Detect which cell encompasses the target text, then output its (X, Y) center coordinate. 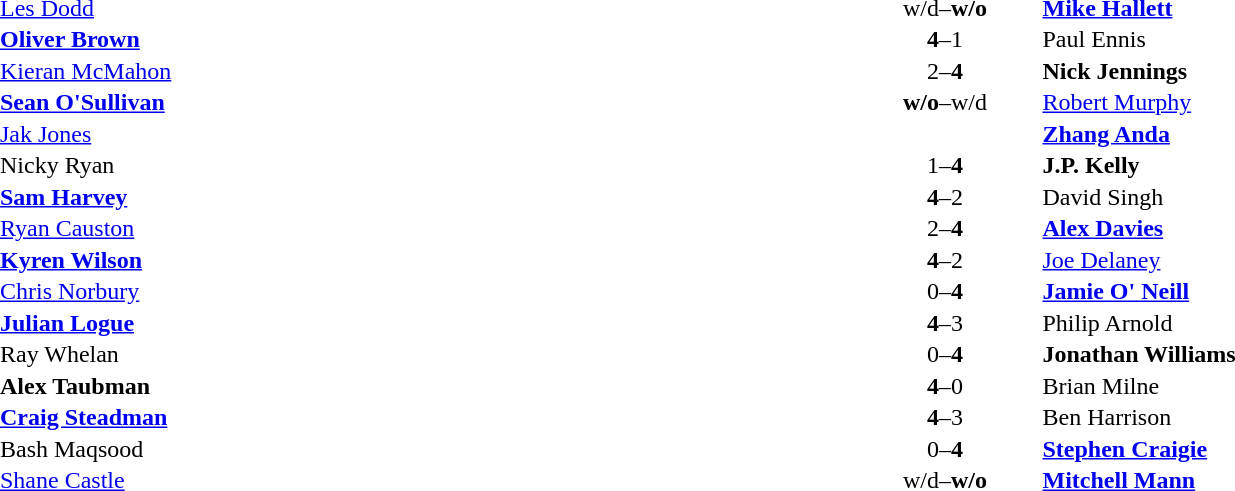
4–1 (944, 39)
w/o–w/d (944, 103)
1–4 (944, 165)
4–0 (944, 386)
